Locate the cell with the specified text and output its (x, y) center coordinate. 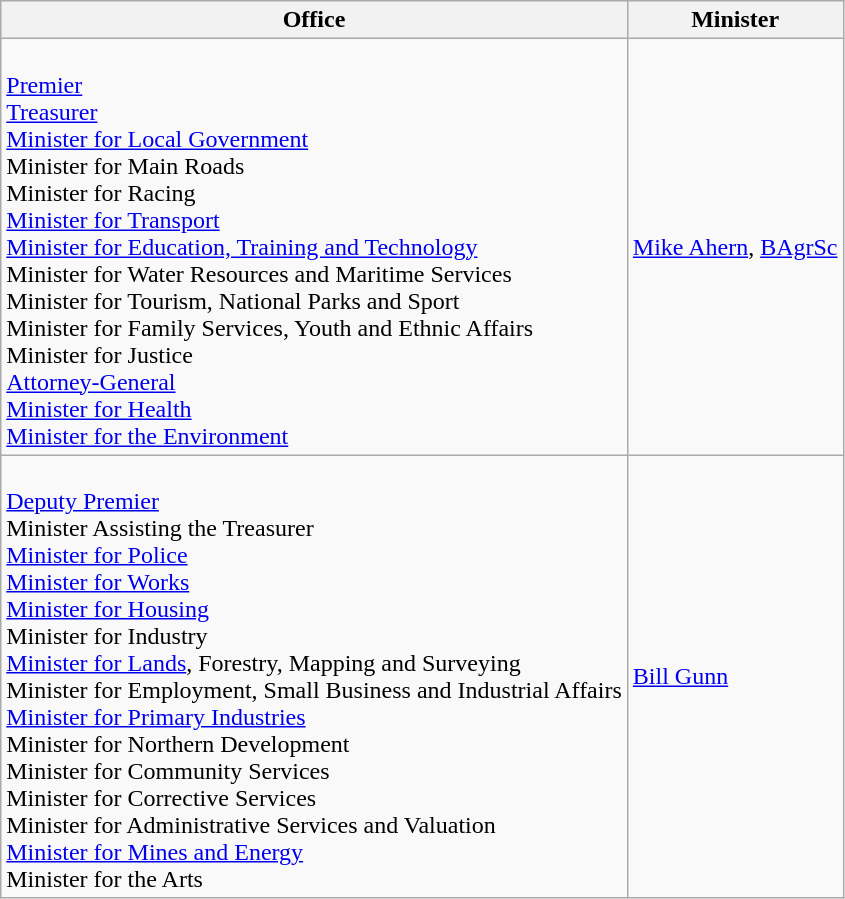
Bill Gunn (735, 676)
Minister (735, 20)
Office (314, 20)
Mike Ahern, BAgrSc (735, 247)
